Output the (x, y) coordinate of the center of the cell containing the given text.  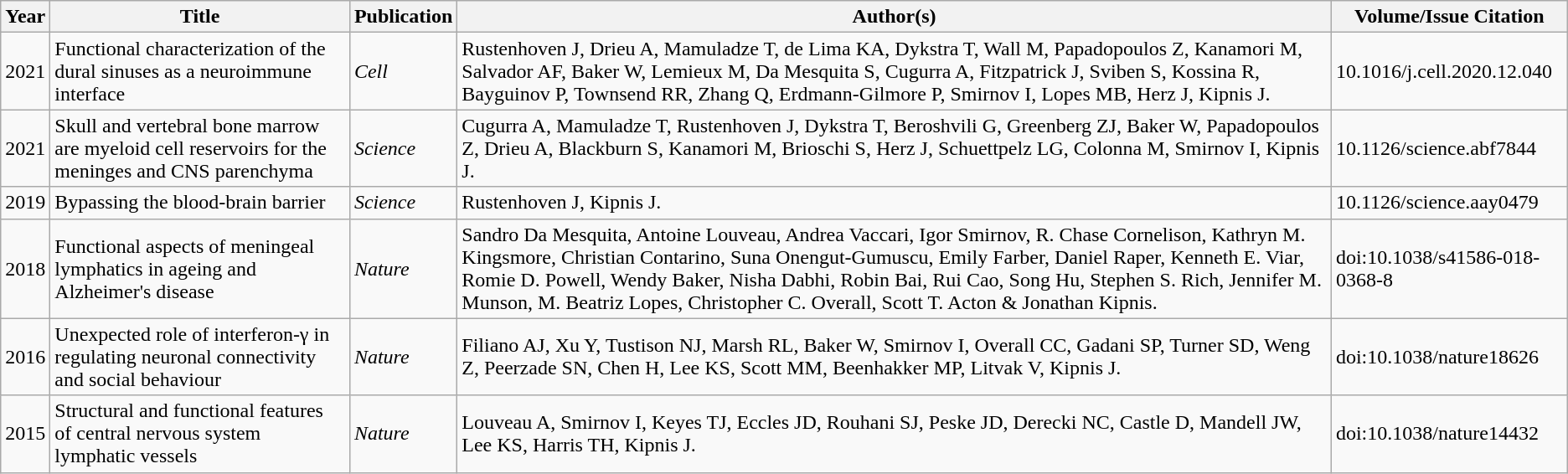
2015 (25, 434)
Year (25, 17)
Functional characterization of the dural sinuses as a neuroimmune interface (200, 71)
doi:10.1038/s41586-018-0368-8 (1449, 268)
doi:10.1038/nature14432 (1449, 434)
Functional aspects of meningeal lymphatics in ageing and Alzheimer's disease (200, 268)
Cell (403, 71)
Skull and vertebral bone marrow are myeloid cell reservoirs for the meninges and CNS parenchyma (200, 148)
2019 (25, 203)
Author(s) (895, 17)
Title (200, 17)
Volume/Issue Citation (1449, 17)
Publication (403, 17)
Unexpected role of interferon-γ in regulating neuronal connectivity and social behaviour (200, 357)
10.1126/science.aay0479 (1449, 203)
10.1126/science.abf7844 (1449, 148)
Rustenhoven J, Kipnis J. (895, 203)
Bypassing the blood-brain barrier (200, 203)
2016 (25, 357)
Louveau A, Smirnov I, Keyes TJ, Eccles JD, Rouhani SJ, Peske JD, Derecki NC, Castle D, Mandell JW, Lee KS, Harris TH, Kipnis J. (895, 434)
Structural and functional features of central nervous system lymphatic vessels (200, 434)
doi:10.1038/nature18626 (1449, 357)
2018 (25, 268)
10.1016/j.cell.2020.12.040 (1449, 71)
